From the cell containing the given text, extract its center point as [x, y] coordinate. 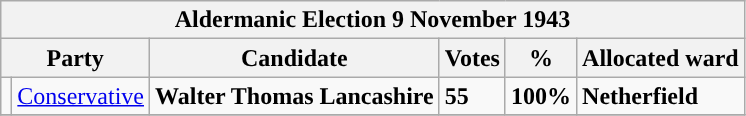
100% [540, 96]
Party [76, 58]
Aldermanic Election 9 November 1943 [372, 20]
Candidate [295, 58]
Conservative [81, 96]
Netherfield [661, 96]
Allocated ward [661, 58]
55 [472, 96]
% [540, 58]
Votes [472, 58]
Walter Thomas Lancashire [295, 96]
